Return [x, y] of the center of cell containing provided text 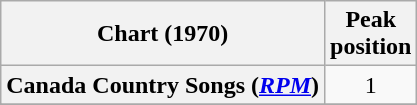
Canada Country Songs (RPM) [163, 85]
1 [371, 85]
Chart (1970) [163, 34]
Peak position [371, 34]
